Return [x, y] of the center of cell containing provided text 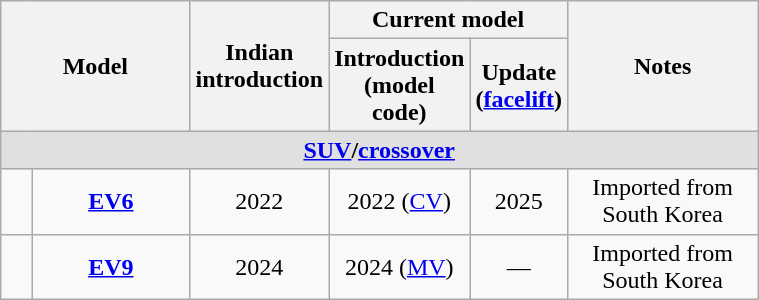
2022 [260, 202]
2022 (CV) [400, 202]
2024 [260, 266]
SUV/crossover [380, 150]
EV9 [111, 266]
2024 (MV) [400, 266]
2025 [519, 202]
Update (facelift) [519, 85]
Current model [448, 20]
— [519, 266]
Indian introduction [260, 66]
Model [96, 66]
Notes [663, 66]
EV6 [111, 202]
Introduction (model code) [400, 85]
